From the cell containing the given text, extract its center point as [X, Y] coordinate. 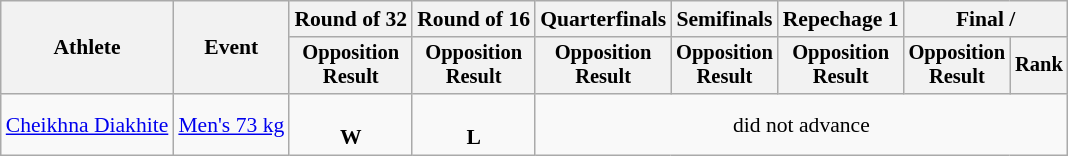
Quarterfinals [603, 19]
Semifinals [724, 19]
Men's 73 kg [231, 124]
Repechage 1 [841, 19]
W [350, 124]
Final / [986, 19]
Cheikhna Diakhite [88, 124]
Event [231, 48]
Rank [1039, 66]
L [474, 124]
did not advance [802, 124]
Round of 32 [350, 19]
Round of 16 [474, 19]
Athlete [88, 48]
